Capture the cell that displays the provided text and extract its [X, Y] central coordinate. 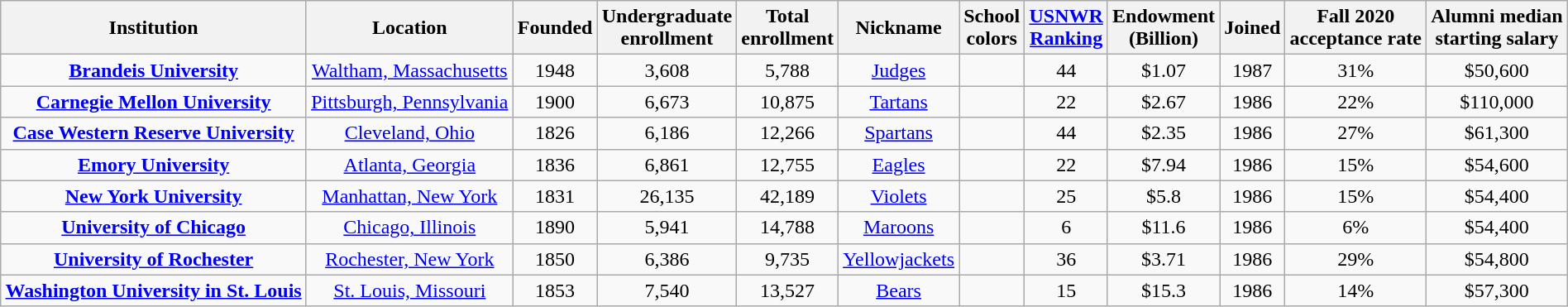
42,189 [787, 196]
14% [1356, 290]
26,135 [667, 196]
Chicago, Illinois [409, 228]
$11.6 [1163, 228]
1836 [555, 165]
7,540 [667, 290]
36 [1067, 259]
27% [1356, 133]
$2.67 [1163, 102]
$61,300 [1497, 133]
6% [1356, 228]
10,875 [787, 102]
Case Western Reserve University [154, 133]
22% [1356, 102]
$57,300 [1497, 290]
6,386 [667, 259]
1948 [555, 70]
Violets [899, 196]
Tartans [899, 102]
5,788 [787, 70]
New York University [154, 196]
Rochester, New York [409, 259]
Pittsburgh, Pennsylvania [409, 102]
$3.71 [1163, 259]
Joined [1252, 28]
Endowment(Billion) [1163, 28]
Schoolcolors [992, 28]
$1.07 [1163, 70]
$15.3 [1163, 290]
6 [1067, 228]
Judges [899, 70]
USNWRRanking [1067, 28]
1831 [555, 196]
Yellowjackets [899, 259]
29% [1356, 259]
Manhattan, New York [409, 196]
$54,600 [1497, 165]
Location [409, 28]
9,735 [787, 259]
3,608 [667, 70]
Carnegie Mellon University [154, 102]
St. Louis, Missouri [409, 290]
Waltham, Massachusetts [409, 70]
$2.35 [1163, 133]
15 [1067, 290]
Nickname [899, 28]
$110,000 [1497, 102]
$50,600 [1497, 70]
1987 [1252, 70]
Cleveland, Ohio [409, 133]
$7.94 [1163, 165]
Bears [899, 290]
6,861 [667, 165]
31% [1356, 70]
Fall 2020acceptance rate [1356, 28]
Totalenrollment [787, 28]
12,755 [787, 165]
13,527 [787, 290]
1890 [555, 228]
$54,800 [1497, 259]
6,673 [667, 102]
12,266 [787, 133]
25 [1067, 196]
Eagles [899, 165]
Institution [154, 28]
14,788 [787, 228]
1826 [555, 133]
Founded [555, 28]
Alumni medianstarting salary [1497, 28]
University of Rochester [154, 259]
1850 [555, 259]
Spartans [899, 133]
Emory University [154, 165]
Atlanta, Georgia [409, 165]
University of Chicago [154, 228]
Undergraduateenrollment [667, 28]
5,941 [667, 228]
Brandeis University [154, 70]
$5.8 [1163, 196]
Washington University in St. Louis [154, 290]
1900 [555, 102]
Maroons [899, 228]
1853 [555, 290]
6,186 [667, 133]
